Pinpoint the cell where the given text exists, returning its [X, Y] midpoint coordinate. 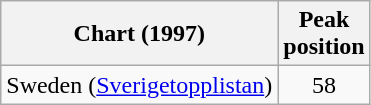
58 [324, 85]
Chart (1997) [140, 34]
Peakposition [324, 34]
Sweden (Sverigetopplistan) [140, 85]
